Identify which cell holds the provided text, then report its [x, y] central coordinate. 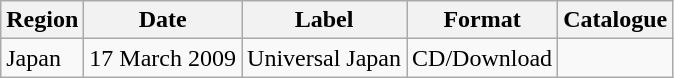
Region [42, 20]
Universal Japan [324, 58]
Label [324, 20]
Japan [42, 58]
Format [482, 20]
CD/Download [482, 58]
17 March 2009 [163, 58]
Catalogue [616, 20]
Date [163, 20]
